Extract the (x, y) coordinate from the center of the cell holding the provided text.  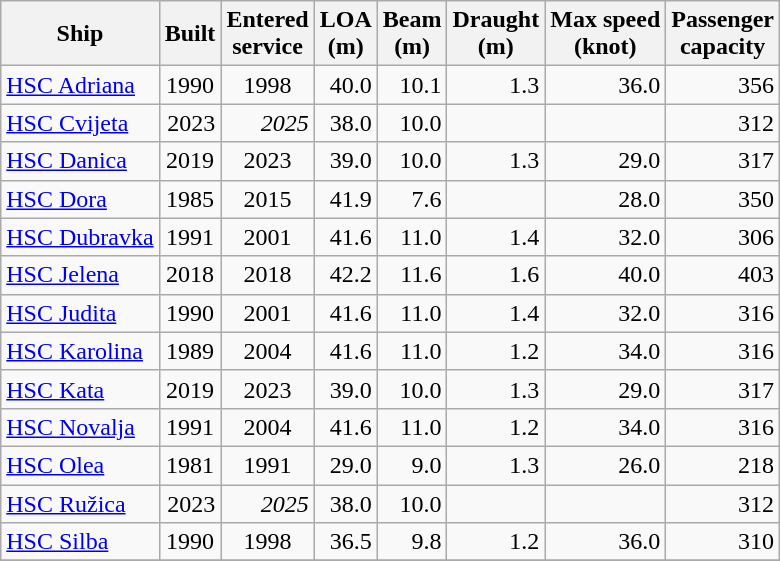
Max speed(knot) (606, 34)
10.1 (412, 85)
HSC Jelena (80, 275)
Ship (80, 34)
2015 (268, 199)
26.0 (606, 465)
HSC Danica (80, 161)
9.8 (412, 542)
HSC Judita (80, 313)
HSC Karolina (80, 351)
Built (190, 34)
7.6 (412, 199)
Passengercapacity (723, 34)
Enteredservice (268, 34)
218 (723, 465)
310 (723, 542)
1.6 (496, 275)
HSC Olea (80, 465)
356 (723, 85)
HSC Adriana (80, 85)
306 (723, 237)
36.5 (346, 542)
Beam(m) (412, 34)
Draught(m) (496, 34)
1981 (190, 465)
HSC Dora (80, 199)
1985 (190, 199)
42.2 (346, 275)
350 (723, 199)
28.0 (606, 199)
9.0 (412, 465)
HSC Novalja (80, 427)
LOA(m) (346, 34)
HSC Kata (80, 389)
HSC Silba (80, 542)
403 (723, 275)
HSC Cvijeta (80, 123)
41.9 (346, 199)
HSC Ružica (80, 503)
HSC Dubravka (80, 237)
1989 (190, 351)
11.6 (412, 275)
